From the cell containing the given text, extract its center point as (x, y) coordinate. 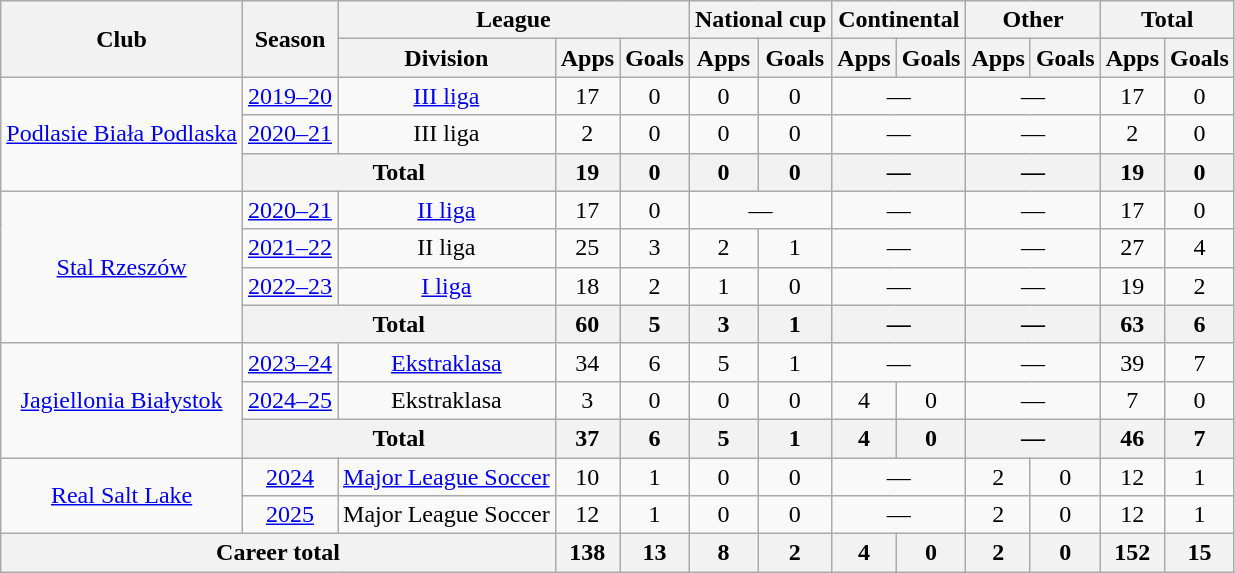
8 (723, 553)
2024 (290, 477)
10 (587, 477)
13 (655, 553)
37 (587, 438)
25 (587, 248)
I liga (447, 286)
Division (447, 58)
Stal Rzeszów (122, 267)
39 (1132, 362)
Career total (278, 553)
Other (1033, 20)
Club (122, 39)
2025 (290, 515)
Real Salt Lake (122, 496)
2021–22 (290, 248)
138 (587, 553)
Jagiellonia Białystok (122, 400)
Podlasie Biała Podlaska (122, 134)
2022–23 (290, 286)
15 (1200, 553)
34 (587, 362)
Continental (899, 20)
National cup (760, 20)
2019–20 (290, 96)
60 (587, 324)
2024–25 (290, 400)
2023–24 (290, 362)
27 (1132, 248)
18 (587, 286)
46 (1132, 438)
63 (1132, 324)
League (514, 20)
Season (290, 39)
152 (1132, 553)
